Locate the cell with the specified text and output its [x, y] center coordinate. 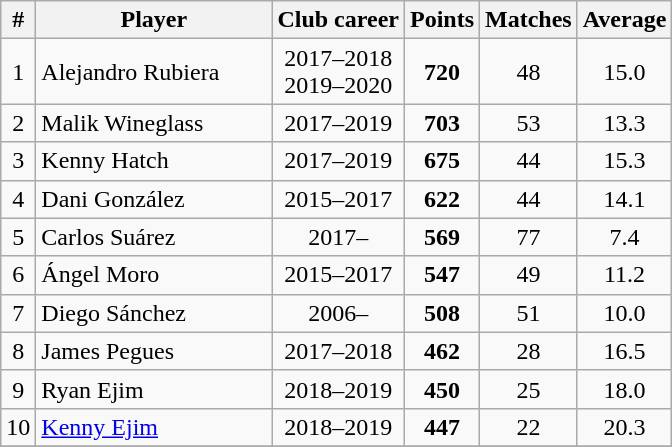
48 [529, 72]
Diego Sánchez [154, 313]
20.3 [624, 427]
10.0 [624, 313]
2017– [338, 237]
2 [18, 123]
Ryan Ejim [154, 389]
675 [442, 161]
51 [529, 313]
622 [442, 199]
720 [442, 72]
# [18, 20]
450 [442, 389]
Dani González [154, 199]
547 [442, 275]
Carlos Suárez [154, 237]
703 [442, 123]
Player [154, 20]
7.4 [624, 237]
8 [18, 351]
3 [18, 161]
15.3 [624, 161]
18.0 [624, 389]
9 [18, 389]
28 [529, 351]
6 [18, 275]
Alejandro Rubiera [154, 72]
1 [18, 72]
508 [442, 313]
2006– [338, 313]
Club career [338, 20]
53 [529, 123]
7 [18, 313]
Average [624, 20]
Kenny Ejim [154, 427]
49 [529, 275]
10 [18, 427]
5 [18, 237]
77 [529, 237]
Kenny Hatch [154, 161]
Points [442, 20]
25 [529, 389]
15.0 [624, 72]
Malik Wineglass [154, 123]
James Pegues [154, 351]
569 [442, 237]
14.1 [624, 199]
16.5 [624, 351]
2017–20182019–2020 [338, 72]
2017–2018 [338, 351]
462 [442, 351]
4 [18, 199]
Matches [529, 20]
11.2 [624, 275]
Ángel Moro [154, 275]
447 [442, 427]
13.3 [624, 123]
22 [529, 427]
